Detect which cell encompasses the target text, then output its [X, Y] center coordinate. 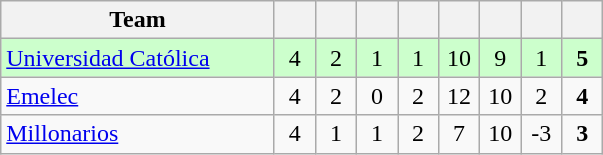
9 [500, 58]
12 [460, 96]
5 [582, 58]
-3 [542, 134]
3 [582, 134]
0 [376, 96]
Universidad Católica [138, 58]
Team [138, 20]
Emelec [138, 96]
7 [460, 134]
Millonarios [138, 134]
